Extract the [X, Y] coordinate from the center of the cell holding the provided text.  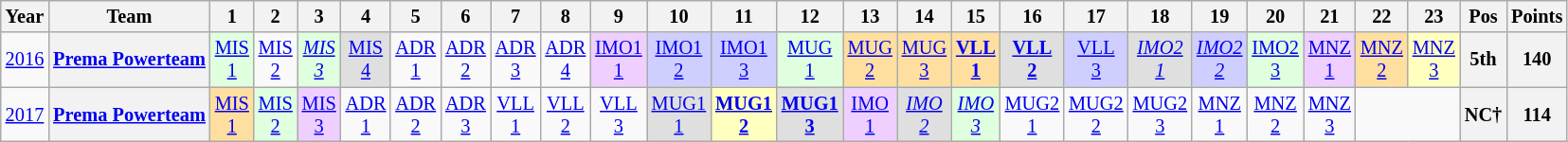
MIS4 [366, 60]
MUG21 [1033, 115]
2017 [25, 115]
IMO13 [744, 60]
MUG23 [1160, 115]
MUG12 [744, 115]
13 [870, 16]
6 [466, 16]
MUG13 [810, 115]
MUG1 [810, 60]
22 [1381, 16]
14 [925, 16]
3 [319, 16]
7 [515, 16]
2016 [25, 60]
ADR4 [565, 60]
IMO21 [1160, 60]
Team [129, 16]
Points [1537, 16]
12 [810, 16]
23 [1434, 16]
8 [565, 16]
15 [976, 16]
17 [1095, 16]
9 [619, 16]
16 [1033, 16]
IMO11 [619, 60]
IMO23 [1275, 60]
20 [1275, 16]
21 [1330, 16]
NC† [1484, 115]
140 [1537, 60]
11 [744, 16]
2 [276, 16]
IMO3 [976, 115]
IMO12 [678, 60]
10 [678, 16]
IMO1 [870, 115]
IMO2 [925, 115]
5 [415, 16]
1 [232, 16]
18 [1160, 16]
5th [1484, 60]
19 [1219, 16]
MUG2 [870, 60]
MUG3 [925, 60]
MUG11 [678, 115]
IMO22 [1219, 60]
4 [366, 16]
Year [25, 16]
Pos [1484, 16]
MUG22 [1095, 115]
114 [1537, 115]
